Capture the cell that displays the provided text and extract its (x, y) central coordinate. 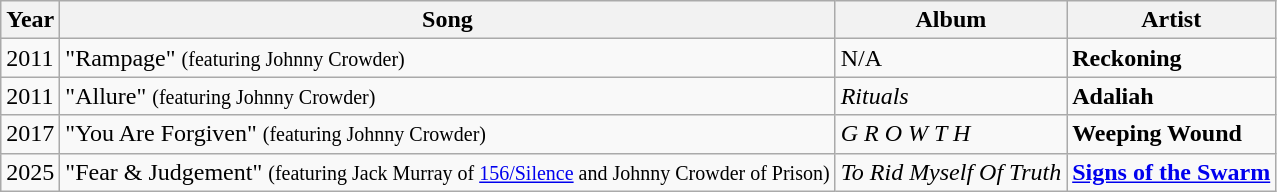
"Rampage" (featuring Johnny Crowder) (448, 58)
N/A (951, 58)
Rituals (951, 96)
"Fear & Judgement" (featuring Jack Murray of 156/Silence and Johnny Crowder of Prison) (448, 172)
Weeping Wound (1172, 134)
Reckoning (1172, 58)
2017 (30, 134)
Signs of the Swarm (1172, 172)
"Allure" (featuring Johnny Crowder) (448, 96)
Adaliah (1172, 96)
Album (951, 20)
G R O W T H (951, 134)
Song (448, 20)
Year (30, 20)
To Rid Myself Of Truth (951, 172)
2025 (30, 172)
"You Are Forgiven" (featuring Johnny Crowder) (448, 134)
Artist (1172, 20)
